Return the (X, Y) coordinate for the center point of the cell that contains the specified text.  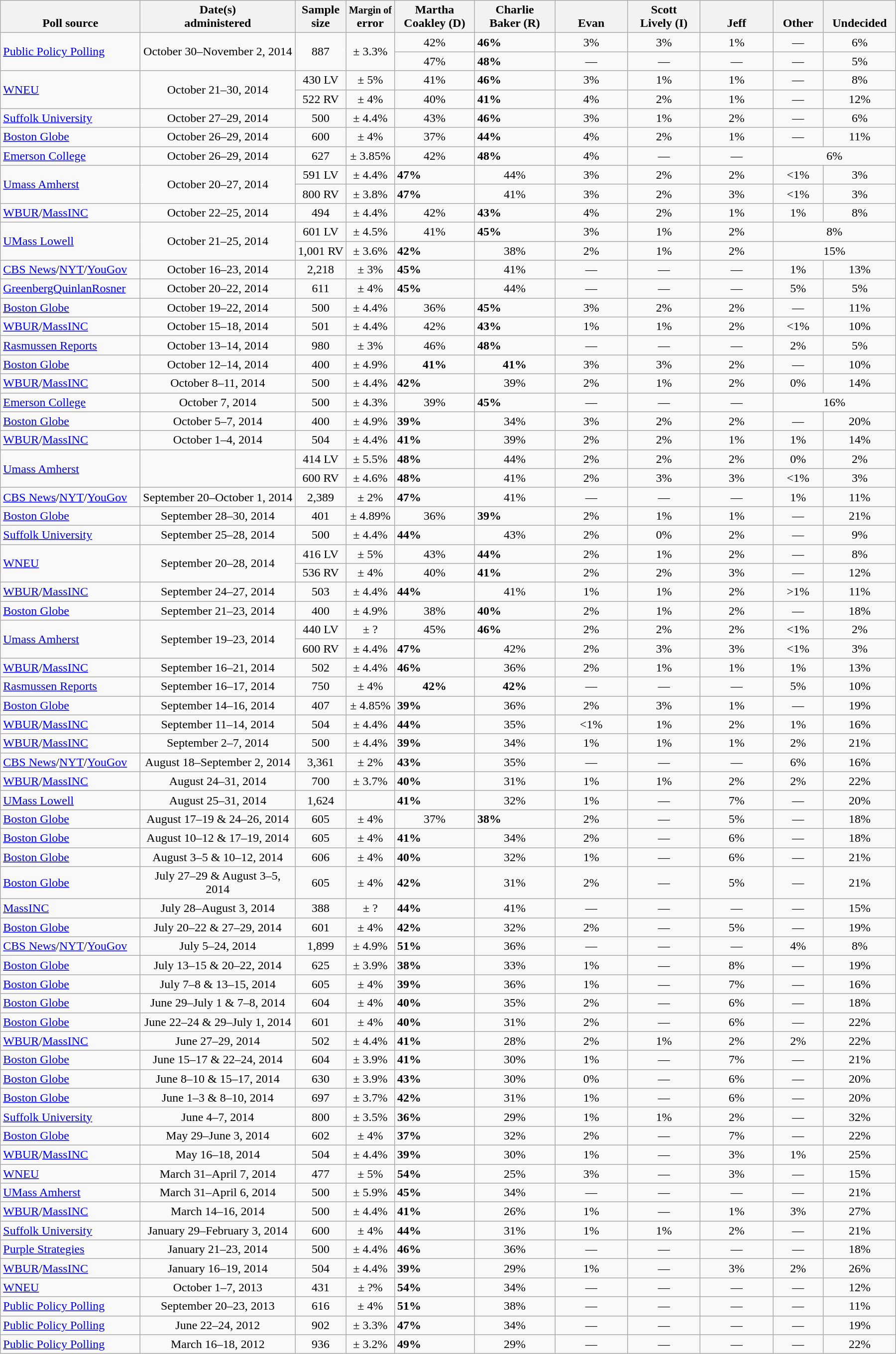
September 16–21, 2014 (218, 668)
503 (321, 592)
± 4.6% (370, 478)
800 RV (321, 194)
September 21–23, 2014 (218, 611)
± 3.5% (370, 1117)
431 (321, 1287)
July 7–8 & 13–15, 2014 (218, 984)
± 3.8% (370, 194)
June 29–July 1 & 7–8, 2014 (218, 1003)
ScottLively (I) (664, 17)
591 LV (321, 175)
October 8–11, 2014 (218, 383)
July 13–15 & 20–22, 2014 (218, 965)
September 11–14, 2014 (218, 724)
May 16–18, 2014 (218, 1154)
October 19–22, 2014 (218, 308)
1,001 RV (321, 250)
MarthaCoakley (D) (434, 17)
± 3.85% (370, 156)
October 15–18, 2014 (218, 327)
± 3.6% (370, 250)
October 5–7, 2014 (218, 421)
800 (321, 1117)
October 12–14, 2014 (218, 364)
611 (321, 289)
Jeff (737, 17)
Evan (591, 17)
616 (321, 1306)
September 16–17, 2014 (218, 686)
July 5–24, 2014 (218, 946)
CharlieBaker (R) (515, 17)
Margin oferror (370, 17)
700 (321, 781)
3,361 (321, 762)
October 22–25, 2014 (218, 213)
May 29–June 3, 2014 (218, 1135)
March 16–18, 2012 (218, 1344)
Undecided (860, 17)
Poll source (71, 17)
September 25–28, 2014 (218, 535)
September 20–28, 2014 (218, 564)
± 4.85% (370, 705)
430 LV (321, 80)
September 20–23, 2013 (218, 1306)
416 LV (321, 554)
1,899 (321, 946)
± 4.89% (370, 516)
± 4.3% (370, 402)
October 20–22, 2014 (218, 289)
March 14–16, 2014 (218, 1212)
980 (321, 345)
625 (321, 965)
501 (321, 327)
Samplesize (321, 17)
697 (321, 1098)
477 (321, 1173)
440 LV (321, 630)
601 LV (321, 231)
627 (321, 156)
± 4.5% (370, 231)
27% (860, 1212)
October 20–27, 2014 (218, 184)
± 5.9% (370, 1193)
Date(s)administered (218, 17)
MassINC (71, 908)
March 31–April 7, 2014 (218, 1173)
August 25–31, 2014 (218, 800)
± 3.2% (370, 1344)
494 (321, 213)
2,218 (321, 270)
June 22–24, 2012 (218, 1325)
August 10–12 & 17–19, 2014 (218, 838)
September 19–23, 2014 (218, 639)
October 1–7, 2013 (218, 1287)
Purple Strategies (71, 1249)
750 (321, 686)
June 27–29, 2014 (218, 1041)
2,389 (321, 497)
September 28–30, 2014 (218, 516)
UMass Amherst (71, 1193)
606 (321, 857)
9% (860, 535)
August 17–19 & 24–26, 2014 (218, 819)
September 24–27, 2014 (218, 592)
January 21–23, 2014 (218, 1249)
936 (321, 1344)
630 (321, 1079)
902 (321, 1325)
>1% (798, 592)
536 RV (321, 573)
August 3–5 & 10–12, 2014 (218, 857)
887 (321, 52)
October 21–30, 2014 (218, 90)
September 14–16, 2014 (218, 705)
October 27–29, 2014 (218, 118)
July 28–August 3, 2014 (218, 908)
GreenbergQuinlanRosner (71, 289)
June 15–17 & 22–24, 2014 (218, 1060)
August 24–31, 2014 (218, 781)
July 27–29 & August 3–5, 2014 (218, 883)
33% (515, 965)
401 (321, 516)
October 16–23, 2014 (218, 270)
± ?% (370, 1287)
October 1–4, 2014 (218, 440)
September 2–7, 2014 (218, 743)
49% (434, 1344)
June 1–3 & 8–10, 2014 (218, 1098)
October 7, 2014 (218, 402)
414 LV (321, 459)
January 16–19, 2014 (218, 1268)
Other (798, 17)
October 30–November 2, 2014 (218, 52)
October 13–14, 2014 (218, 345)
January 29–February 3, 2014 (218, 1231)
September 20–October 1, 2014 (218, 497)
June 4–7, 2014 (218, 1117)
± 5.5% (370, 459)
July 20–22 & 27–29, 2014 (218, 927)
August 18–September 2, 2014 (218, 762)
March 31–April 6, 2014 (218, 1193)
388 (321, 908)
407 (321, 705)
October 21–25, 2014 (218, 241)
1,624 (321, 800)
522 RV (321, 99)
June 22–24 & 29–July 1, 2014 (218, 1022)
602 (321, 1135)
28% (515, 1041)
June 8–10 & 15–17, 2014 (218, 1079)
